Detect which cell encompasses the target text, then output its (X, Y) center coordinate. 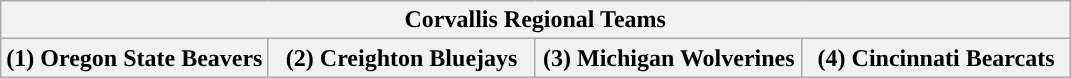
(3) Michigan Wolverines (668, 58)
(2) Creighton Bluejays (402, 58)
(1) Oregon State Beavers (134, 58)
Corvallis Regional Teams (536, 20)
(4) Cincinnati Bearcats (936, 58)
